Scan for the cell matching the given text and deliver its [x, y] coordinate at center. 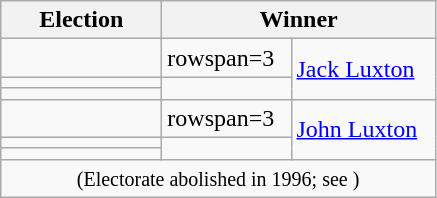
John Luxton [363, 129]
Jack Luxton [363, 69]
Winner [299, 20]
(Electorate abolished in 1996; see ) [218, 178]
Election [82, 20]
